Extract the (X, Y) coordinate from the center of the cell holding the provided text.  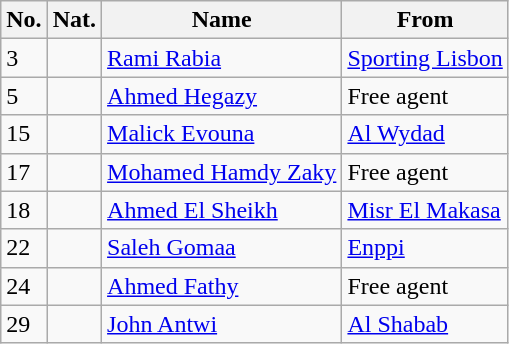
Enppi (425, 248)
3 (24, 58)
John Antwi (222, 324)
Al Wydad (425, 134)
Misr El Makasa (425, 210)
Al Shabab (425, 324)
No. (24, 20)
22 (24, 248)
Rami Rabia (222, 58)
From (425, 20)
Ahmed Hegazy (222, 96)
Ahmed Fathy (222, 286)
24 (24, 286)
5 (24, 96)
18 (24, 210)
29 (24, 324)
Nat. (74, 20)
15 (24, 134)
Malick Evouna (222, 134)
Name (222, 20)
Sporting Lisbon (425, 58)
Mohamed Hamdy Zaky (222, 172)
Ahmed El Sheikh (222, 210)
Saleh Gomaa (222, 248)
17 (24, 172)
